Find where the given text appears and provide that cell's center as (x, y) coordinate. 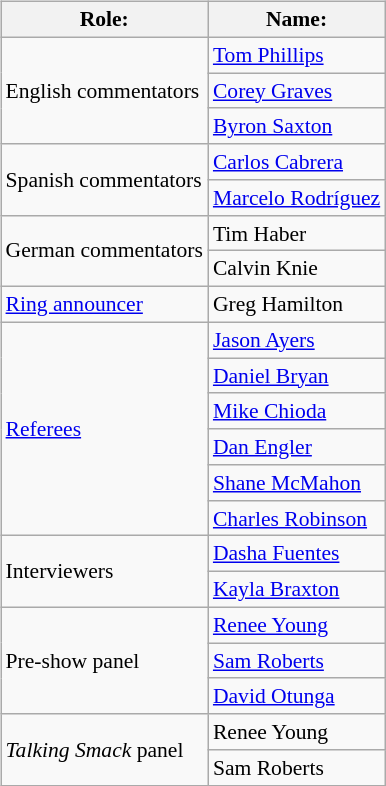
Calvin Knie (296, 269)
Marcelo Rodríguez (296, 198)
Tom Phillips (296, 55)
Spanish commentators (104, 180)
Name: (296, 20)
Kayla Braxton (296, 590)
Corey Graves (296, 91)
Carlos Cabrera (296, 162)
Jason Ayers (296, 340)
Greg Hamilton (296, 305)
English commentators (104, 90)
Mike Chioda (296, 411)
Daniel Bryan (296, 376)
Talking Smack panel (104, 750)
Dasha Fuentes (296, 554)
Pre-show panel (104, 660)
Shane McMahon (296, 483)
David Otunga (296, 696)
Referees (104, 429)
Role: (104, 20)
Byron Saxton (296, 126)
German commentators (104, 250)
Charles Robinson (296, 518)
Ring announcer (104, 305)
Dan Engler (296, 447)
Tim Haber (296, 233)
Interviewers (104, 572)
